Scan for the cell matching the given text and deliver its (x, y) coordinate at center. 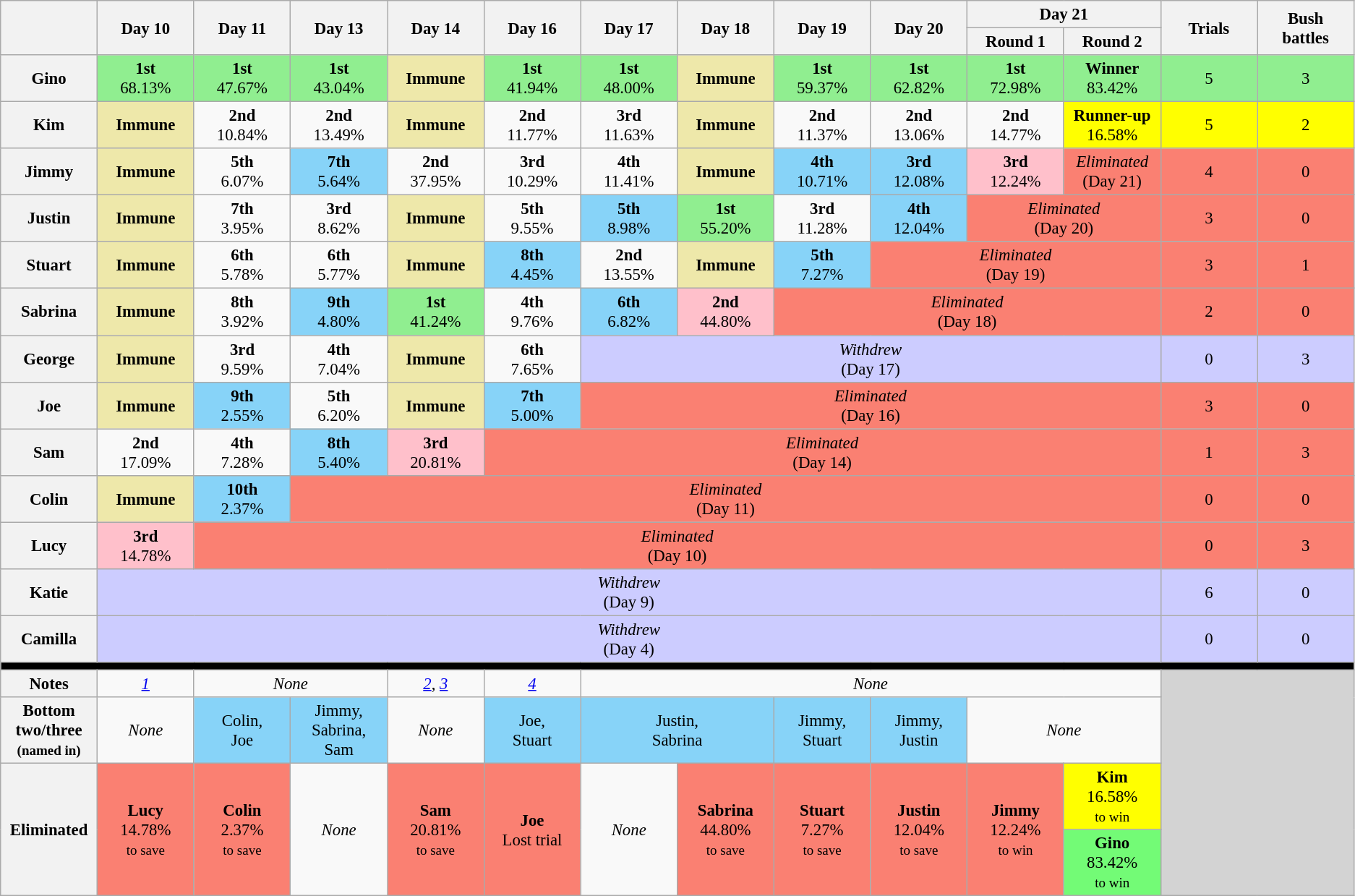
Stuart7.27%to save (822, 830)
Day 20 (919, 27)
3rd14.78% (145, 545)
Day 11 (242, 27)
Eliminated (49, 830)
Kim16.58%to win (1112, 797)
5th 8.98% (629, 218)
JoeLost trial (532, 830)
Sam20.81%to save (436, 830)
Colin2.37%to save (242, 830)
Eliminated(Day 11) (726, 499)
Day 14 (436, 27)
Joe,Stuart (532, 730)
3rd 8.62% (339, 218)
6 (1209, 593)
Lucy14.78%to save (145, 830)
Day 10 (145, 27)
3rd9.59% (242, 359)
Jimmy (49, 172)
6th5.78% (242, 265)
8th 5.40% (339, 453)
Justin (49, 218)
Withdrew(Day 17) (871, 359)
1st48.00% (629, 78)
7th 5.64% (339, 172)
7th 3.95% (242, 218)
2nd 13.49% (339, 126)
Justin12.04%to save (919, 830)
Sam (49, 453)
Justin,Sabrina (677, 730)
Day 13 (339, 27)
Day 19 (822, 27)
2nd 17.09% (145, 453)
2nd 37.95% (436, 172)
Trials (1209, 27)
3rd 11.63% (629, 126)
Eliminated(Day 14) (822, 453)
Jimmy,Justin (919, 730)
4th 7.04% (339, 359)
1st72.98% (1016, 78)
9th2.55% (242, 405)
Round 2 (1112, 42)
Winner83.42% (1112, 78)
4th7.28% (242, 453)
Day 18 (726, 27)
Eliminated(Day 18) (967, 312)
1st68.13% (145, 78)
8th 4.45% (532, 265)
1st47.67% (242, 78)
Kim (49, 126)
Sabrina44.80%to save (726, 830)
Stuart (49, 265)
Eliminated(Day 20) (1064, 218)
Withdrew(Day 4) (629, 639)
George (49, 359)
Jimmy,Stuart (822, 730)
Jimmy,Sabrina,Sam (339, 730)
2nd 44.80% (726, 312)
Day 17 (629, 27)
Eliminated(Day 19) (1015, 265)
4th 9.76% (532, 312)
3rd 20.81% (436, 453)
Gino83.42%to win (1112, 863)
Colin (49, 499)
7th 5.00% (532, 405)
6th 7.65% (532, 359)
1st43.04% (339, 78)
Jimmy12.24%to win (1016, 830)
5th 9.55% (532, 218)
5th6.07% (242, 172)
Joe (49, 405)
1st62.82% (919, 78)
3rd12.24% (1016, 172)
10th 2.37% (242, 499)
Katie (49, 593)
2nd 11.77% (532, 126)
1st 55.20% (726, 218)
Day 21 (1064, 14)
Colin,Joe (242, 730)
Camilla (49, 639)
3rd 12.08% (919, 172)
8th3.92% (242, 312)
5th 6.20% (339, 405)
Round 1 (1016, 42)
Sabrina (49, 312)
6th 6.82% (629, 312)
Eliminated(Day 10) (677, 545)
Runner-up16.58% (1112, 126)
Bushbattles (1306, 27)
1st41.94% (532, 78)
6th 5.77% (339, 265)
Gino (49, 78)
2nd 13.06% (919, 126)
Eliminated(Day 21) (1112, 172)
Withdrew(Day 9) (629, 593)
Day 16 (532, 27)
Bottom two/three(named in) (49, 730)
Eliminated(Day 16) (871, 405)
4th 11.41% (629, 172)
4th 12.04% (919, 218)
3rd 11.28% (822, 218)
9th 4.80% (339, 312)
2, 3 (436, 683)
4th 10.71% (822, 172)
Lucy (49, 545)
5th 7.27% (822, 265)
3rd 10.29% (532, 172)
2nd 14.77% (1016, 126)
1st41.24% (436, 312)
2nd10.84% (242, 126)
2nd 11.37% (822, 126)
2nd 13.55% (629, 265)
Notes (49, 683)
1st59.37% (822, 78)
